For the text-containing cell, return its midpoint in [X, Y] coordinate format. 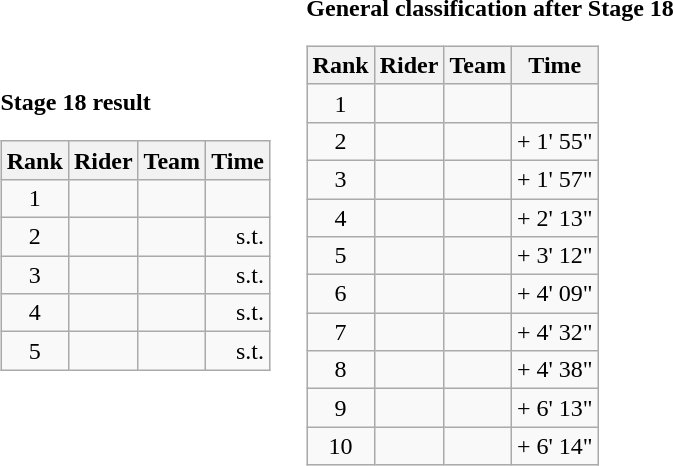
7 [340, 332]
9 [340, 408]
+ 1' 55" [554, 141]
+ 2' 13" [554, 217]
+ 4' 32" [554, 332]
+ 6' 13" [554, 408]
8 [340, 370]
+ 3' 12" [554, 256]
10 [340, 446]
6 [340, 294]
+ 4' 09" [554, 294]
+ 4' 38" [554, 370]
+ 1' 57" [554, 179]
+ 6' 14" [554, 446]
